Return (x, y) of the center of cell containing provided text 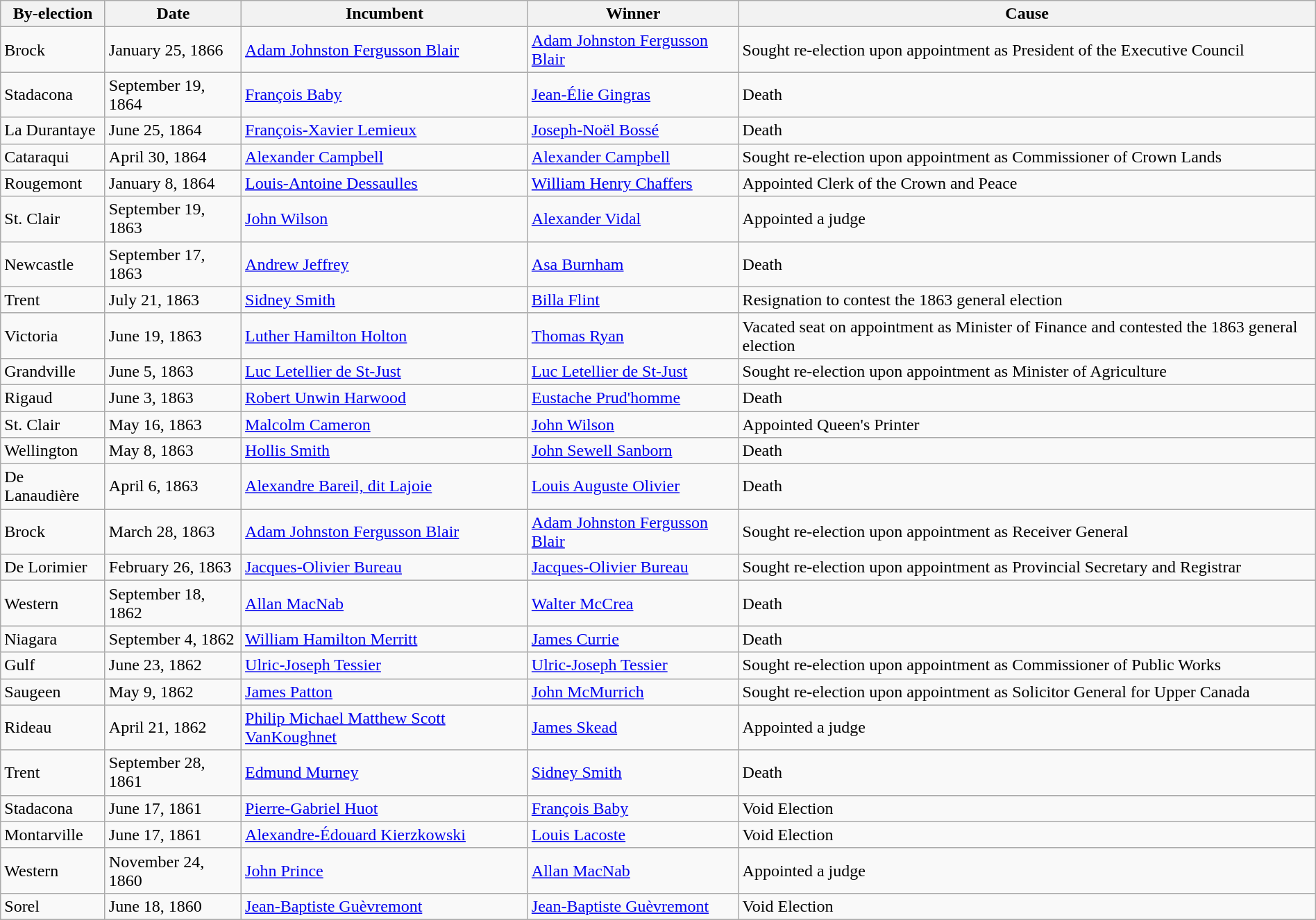
La Durantaye (53, 130)
Alexander Vidal (633, 219)
Montarville (53, 835)
Robert Unwin Harwood (385, 398)
Pierre-Gabriel Huot (385, 808)
September 17, 1863 (173, 264)
Winner (633, 14)
September 19, 1863 (173, 219)
Louis Lacoste (633, 835)
Asa Burnham (633, 264)
Eustache Prud'homme (633, 398)
Sought re-election upon appointment as Provincial Secretary and Registrar (1027, 568)
Incumbent (385, 14)
Sorel (53, 906)
François-Xavier Lemieux (385, 130)
Sought re-election upon appointment as Commissioner of Public Works (1027, 665)
May 16, 1863 (173, 424)
Appointed Clerk of the Crown and Peace (1027, 183)
June 25, 1864 (173, 130)
Niagara (53, 639)
April 6, 1863 (173, 487)
Rigaud (53, 398)
Sought re-election upon appointment as President of the Executive Council (1027, 50)
May 9, 1862 (173, 692)
Sought re-election upon appointment as Commissioner of Crown Lands (1027, 157)
Sought re-election upon appointment as Minister of Agriculture (1027, 371)
Jean-Élie Gingras (633, 94)
Victoria (53, 336)
June 19, 1863 (173, 336)
September 18, 1862 (173, 604)
January 8, 1864 (173, 183)
De Lorimier (53, 568)
Date (173, 14)
Edmund Murney (385, 773)
Louis-Antoine Dessaulles (385, 183)
Malcolm Cameron (385, 424)
Billa Flint (633, 300)
September 4, 1862 (173, 639)
Rougemont (53, 183)
May 8, 1863 (173, 451)
John Sewell Sanborn (633, 451)
Luther Hamilton Holton (385, 336)
September 28, 1861 (173, 773)
Andrew Jeffrey (385, 264)
James Skead (633, 727)
Saugeen (53, 692)
June 23, 1862 (173, 665)
Thomas Ryan (633, 336)
Grandville (53, 371)
July 21, 1863 (173, 300)
Rideau (53, 727)
June 18, 1860 (173, 906)
January 25, 1866 (173, 50)
April 30, 1864 (173, 157)
By-election (53, 14)
February 26, 1863 (173, 568)
Hollis Smith (385, 451)
James Patton (385, 692)
James Currie (633, 639)
June 3, 1863 (173, 398)
Appointed Queen's Printer (1027, 424)
Alexandre Bareil, dit Lajoie (385, 487)
John McMurrich (633, 692)
Resignation to contest the 1863 general election (1027, 300)
Joseph-Noël Bossé (633, 130)
Cause (1027, 14)
Sought re-election upon appointment as Solicitor General for Upper Canada (1027, 692)
November 24, 1860 (173, 870)
De Lanaudière (53, 487)
September 19, 1864 (173, 94)
March 28, 1863 (173, 531)
Gulf (53, 665)
Philip Michael Matthew Scott VanKoughnet (385, 727)
Alexandre-Édouard Kierzkowski (385, 835)
William Henry Chaffers (633, 183)
Vacated seat on appointment as Minister of Finance and contested the 1863 general election (1027, 336)
Wellington (53, 451)
June 5, 1863 (173, 371)
Louis Auguste Olivier (633, 487)
Newcastle (53, 264)
Walter McCrea (633, 604)
John Prince (385, 870)
Cataraqui (53, 157)
April 21, 1862 (173, 727)
William Hamilton Merritt (385, 639)
Sought re-election upon appointment as Receiver General (1027, 531)
